Find where the given text appears and provide that cell's center as (x, y) coordinate. 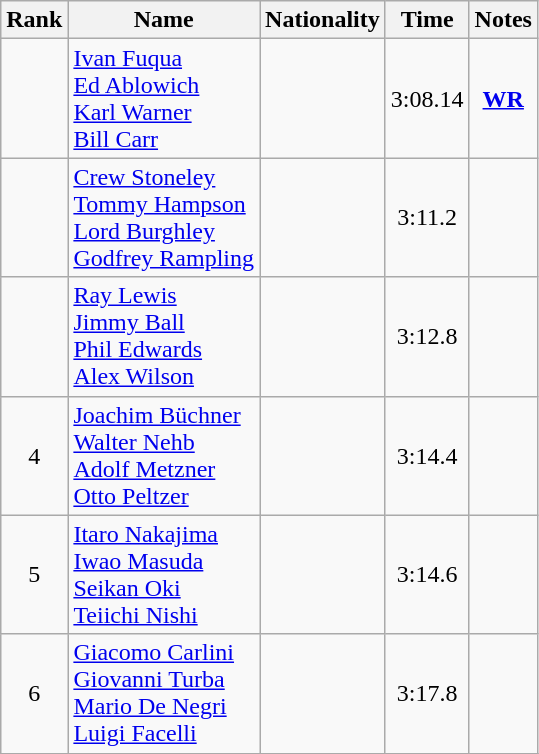
4 (34, 456)
Ivan FuquaEd AblowichKarl WarnerBill Carr (164, 98)
3:11.2 (427, 218)
3:14.4 (427, 456)
WR (503, 98)
Rank (34, 20)
Crew StoneleyTommy HampsonLord BurghleyGodfrey Rampling (164, 218)
Giacomo CarliniGiovanni TurbaMario De NegriLuigi Facelli (164, 694)
3:08.14 (427, 98)
Notes (503, 20)
3:14.6 (427, 574)
Ray LewisJimmy BallPhil EdwardsAlex Wilson (164, 336)
Nationality (323, 20)
3:17.8 (427, 694)
Time (427, 20)
Itaro NakajimaIwao MasudaSeikan OkiTeiichi Nishi (164, 574)
Joachim BüchnerWalter NehbAdolf MetznerOtto Peltzer (164, 456)
6 (34, 694)
3:12.8 (427, 336)
5 (34, 574)
Name (164, 20)
